Detect which cell encompasses the target text, then output its (x, y) center coordinate. 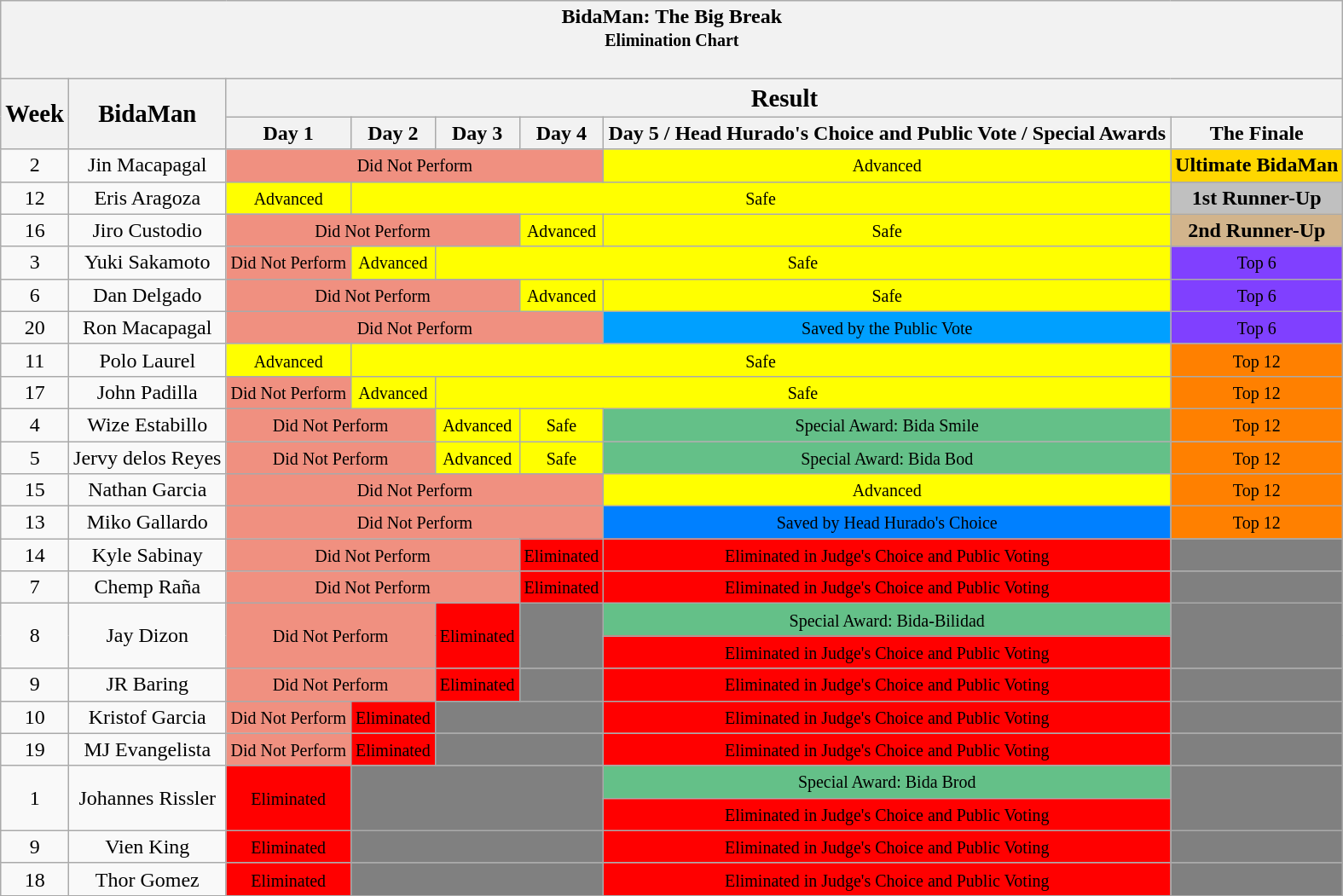
Day 5 / Head Hurado's Choice and Public Vote / Special Awards (887, 133)
Chemp Raña (148, 587)
Day 1 (288, 133)
8 (35, 636)
Johannes Rissler (148, 798)
Saved by Head Hurado's Choice (887, 523)
1st Runner-Up (1257, 198)
15 (35, 490)
16 (35, 230)
Wize Estabillo (148, 425)
13 (35, 523)
17 (35, 392)
11 (35, 360)
Nathan Garcia (148, 490)
12 (35, 198)
Miko Gallardo (148, 523)
Jin Macapagal (148, 165)
3 (35, 263)
6 (35, 295)
Result (784, 98)
20 (35, 327)
Jiro Custodio (148, 230)
10 (35, 717)
Ultimate BidaMan (1257, 165)
Eris Aragoza (148, 198)
5 (35, 458)
Jay Dizon (148, 636)
BidaMan: The Big BreakElimination Chart (672, 40)
Thor Gomez (148, 879)
BidaMan (148, 114)
Special Award: Bida-Bilidad (887, 620)
14 (35, 555)
JR Baring (148, 685)
19 (35, 749)
7 (35, 587)
Yuki Sakamoto (148, 263)
Special Award: Bida Bod (887, 458)
Kyle Sabinay (148, 555)
Saved by the Public Vote (887, 327)
John Padilla (148, 392)
Kristof Garcia (148, 717)
Special Award: Bida Smile (887, 425)
Day 3 (478, 133)
Week (35, 114)
Polo Laurel (148, 360)
18 (35, 879)
The Finale (1257, 133)
Ron Macapagal (148, 327)
Dan Delgado (148, 295)
2nd Runner-Up (1257, 230)
Jervy delos Reyes (148, 458)
Day 4 (561, 133)
1 (35, 798)
Vien King (148, 847)
2 (35, 165)
Special Award: Bida Brod (887, 782)
Day 2 (392, 133)
4 (35, 425)
MJ Evangelista (148, 749)
